Identify which cell holds the provided text, then report its [x, y] central coordinate. 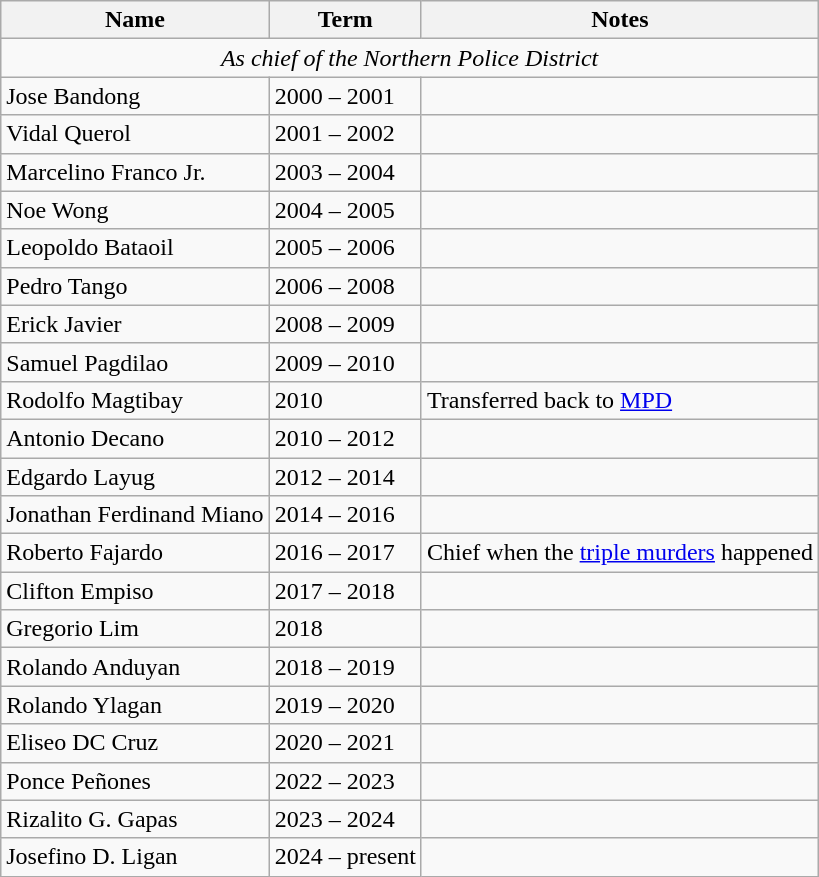
2022 – 2023 [345, 781]
Josefino D. Ligan [135, 857]
2012 – 2014 [345, 477]
Transferred back to MPD [620, 400]
Clifton Empiso [135, 591]
Jose Bandong [135, 96]
2004 – 2005 [345, 210]
2020 – 2021 [345, 743]
Leopoldo Bataoil [135, 248]
As chief of the Northern Police District [410, 58]
Ponce Peñones [135, 781]
Samuel Pagdilao [135, 362]
Eliseo DC Cruz [135, 743]
2023 – 2024 [345, 819]
Rolando Ylagan [135, 705]
Gregorio Lim [135, 629]
Antonio Decano [135, 438]
2017 – 2018 [345, 591]
2018 [345, 629]
Erick Javier [135, 324]
Chief when the triple murders happened [620, 553]
Rizalito G. Gapas [135, 819]
Vidal Querol [135, 134]
2003 – 2004 [345, 172]
2008 – 2009 [345, 324]
Jonathan Ferdinand Miano [135, 515]
2009 – 2010 [345, 362]
2001 – 2002 [345, 134]
Notes [620, 20]
2006 – 2008 [345, 286]
2018 – 2019 [345, 667]
2019 – 2020 [345, 705]
Noe Wong [135, 210]
Edgardo Layug [135, 477]
2005 – 2006 [345, 248]
2016 – 2017 [345, 553]
Name [135, 20]
Rodolfo Magtibay [135, 400]
Pedro Tango [135, 286]
2000 – 2001 [345, 96]
Roberto Fajardo [135, 553]
Rolando Anduyan [135, 667]
2010 [345, 400]
2014 – 2016 [345, 515]
Marcelino Franco Jr. [135, 172]
2010 – 2012 [345, 438]
2024 – present [345, 857]
Term [345, 20]
